Search for the cell housing the specified text and yield its (X, Y) center coordinate. 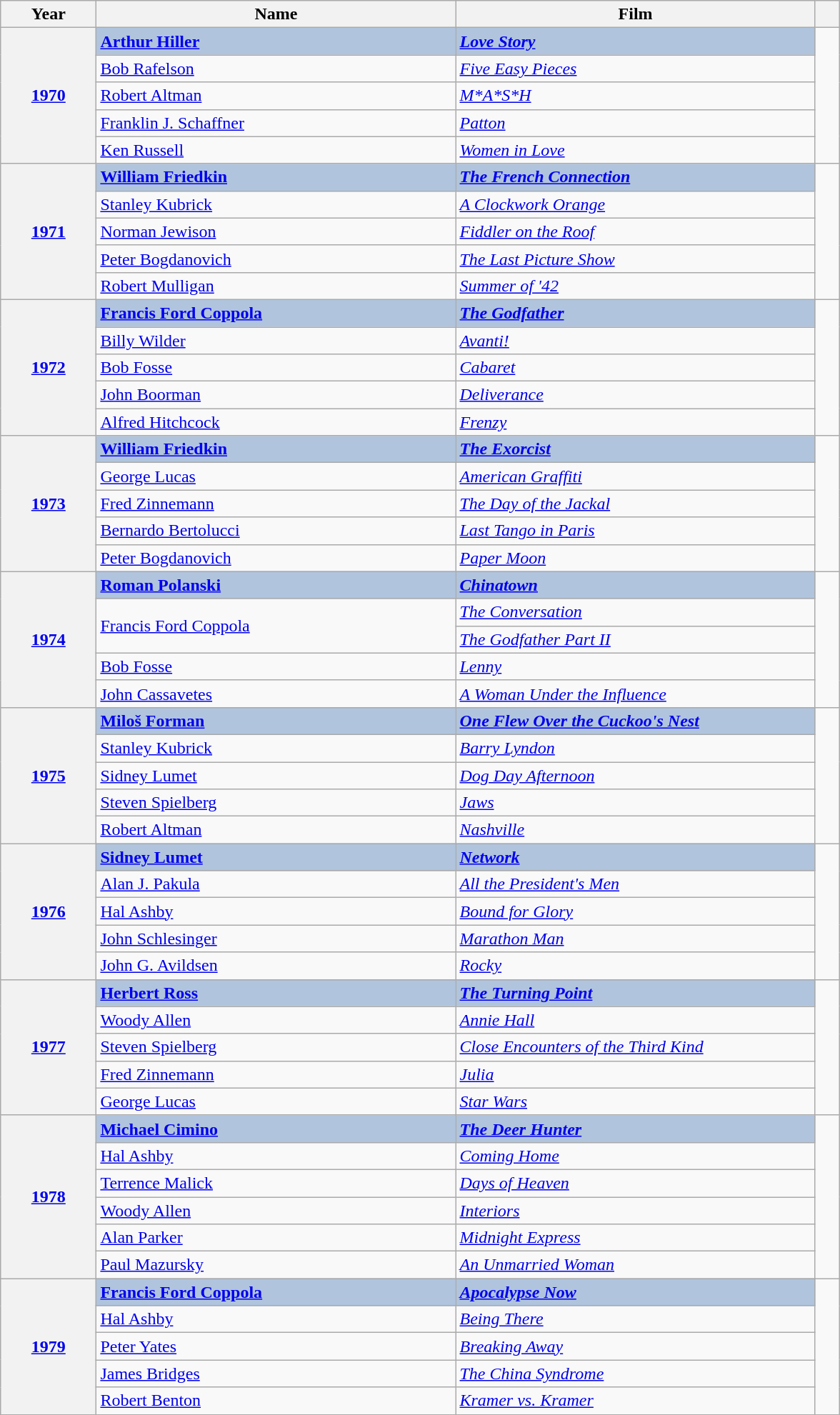
Jaws (636, 803)
1977 (49, 1047)
M*A*S*H (636, 96)
Chinatown (636, 585)
Alan J. Pakula (276, 884)
Breaking Away (636, 1346)
Michael Cimino (276, 1129)
James Bridges (276, 1374)
Marathon Man (636, 939)
1975 (49, 775)
Rocky (636, 966)
Ken Russell (276, 150)
Cabaret (636, 368)
Close Encounters of the Third Kind (636, 1047)
Love Story (636, 41)
The Godfather Part II (636, 639)
Bound for Glory (636, 911)
Midnight Express (636, 1238)
1974 (49, 639)
Franklin J. Schaffner (276, 123)
Avanti! (636, 341)
Frenzy (636, 422)
A Clockwork Orange (636, 204)
Bernardo Bertolucci (276, 531)
John Schlesinger (276, 939)
Roman Polanski (276, 585)
The French Connection (636, 177)
Peter Yates (276, 1346)
Interiors (636, 1211)
Annie Hall (636, 1020)
Star Wars (636, 1101)
Terrence Malick (276, 1183)
Network (636, 857)
Patton (636, 123)
An Unmarried Woman (636, 1265)
The Godfather (636, 313)
Robert Benton (276, 1401)
Nashville (636, 830)
The Exorcist (636, 449)
1970 (49, 96)
Herbert Ross (276, 993)
A Woman Under the Influence (636, 694)
1973 (49, 504)
Arthur Hiller (276, 41)
1976 (49, 911)
The Turning Point (636, 993)
The Day of the Jackal (636, 504)
Lenny (636, 666)
One Flew Over the Cuckoo's Nest (636, 721)
1979 (49, 1346)
Dog Day Afternoon (636, 775)
The Conversation (636, 612)
Julia (636, 1074)
Being There (636, 1319)
Alan Parker (276, 1238)
Name (276, 14)
The Last Picture Show (636, 259)
1972 (49, 367)
Paper Moon (636, 558)
John Boorman (276, 395)
Five Easy Pieces (636, 69)
Apocalypse Now (636, 1292)
Billy Wilder (276, 341)
Bob Rafelson (276, 69)
The China Syndrome (636, 1374)
1971 (49, 231)
Days of Heaven (636, 1183)
Norman Jewison (276, 231)
Coming Home (636, 1156)
John Cassavetes (276, 694)
All the President's Men (636, 884)
Year (49, 14)
American Graffiti (636, 476)
The Deer Hunter (636, 1129)
Last Tango in Paris (636, 531)
Film (636, 14)
Summer of '42 (636, 286)
Kramer vs. Kramer (636, 1401)
Barry Lyndon (636, 748)
Women in Love (636, 150)
Robert Mulligan (276, 286)
Deliverance (636, 395)
John G. Avildsen (276, 966)
Miloš Forman (276, 721)
Alfred Hitchcock (276, 422)
Fiddler on the Roof (636, 231)
Paul Mazursky (276, 1265)
1978 (49, 1196)
